Return the [x, y] coordinate for the center point of the cell that contains the specified text.  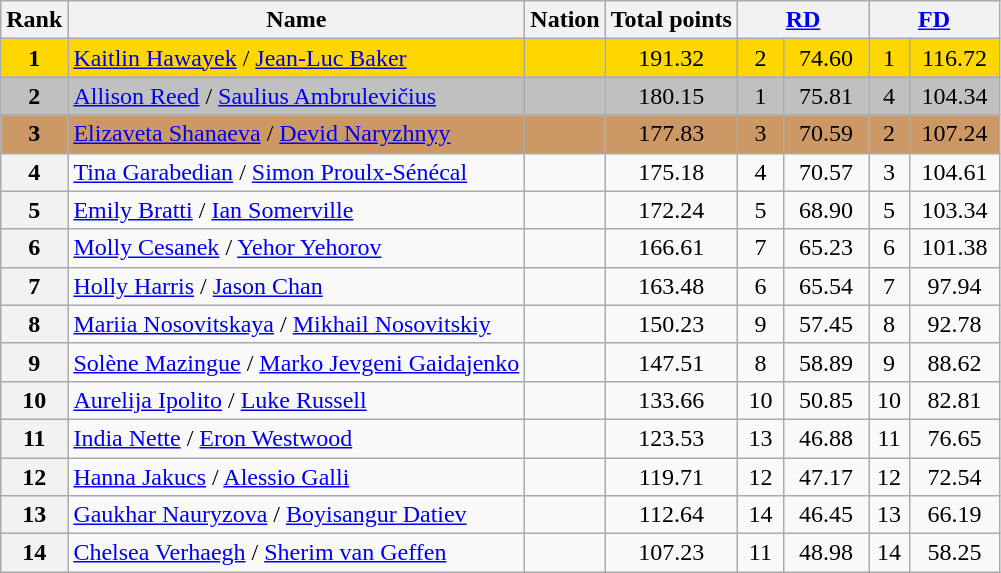
191.32 [671, 58]
123.53 [671, 438]
57.45 [826, 324]
72.54 [954, 477]
FD [934, 20]
58.25 [954, 553]
Mariia Nosovitskaya / Mikhail Nosovitskiy [296, 324]
Rank [34, 20]
Hanna Jakucs / Alessio Galli [296, 477]
65.23 [826, 248]
76.65 [954, 438]
112.64 [671, 515]
177.83 [671, 134]
172.24 [671, 210]
82.81 [954, 400]
68.90 [826, 210]
75.81 [826, 96]
Solène Mazingue / Marko Jevgeni Gaidajenko [296, 362]
Chelsea Verhaegh / Sherim van Geffen [296, 553]
Nation [565, 20]
163.48 [671, 286]
92.78 [954, 324]
116.72 [954, 58]
119.71 [671, 477]
180.15 [671, 96]
Aurelija Ipolito / Luke Russell [296, 400]
103.34 [954, 210]
147.51 [671, 362]
107.24 [954, 134]
97.94 [954, 286]
70.59 [826, 134]
74.60 [826, 58]
RD [802, 20]
107.23 [671, 553]
70.57 [826, 172]
175.18 [671, 172]
46.45 [826, 515]
Tina Garabedian / Simon Proulx-Sénécal [296, 172]
47.17 [826, 477]
88.62 [954, 362]
46.88 [826, 438]
Name [296, 20]
166.61 [671, 248]
Elizaveta Shanaeva / Devid Naryzhnyy [296, 134]
133.66 [671, 400]
58.89 [826, 362]
Emily Bratti / Ian Somerville [296, 210]
Holly Harris / Jason Chan [296, 286]
Molly Cesanek / Yehor Yehorov [296, 248]
48.98 [826, 553]
Total points [671, 20]
101.38 [954, 248]
Allison Reed / Saulius Ambrulevičius [296, 96]
104.34 [954, 96]
Gaukhar Nauryzova / Boyisangur Datiev [296, 515]
Kaitlin Hawayek / Jean-Luc Baker [296, 58]
India Nette / Eron Westwood [296, 438]
66.19 [954, 515]
50.85 [826, 400]
150.23 [671, 324]
65.54 [826, 286]
104.61 [954, 172]
